Extract the [X, Y] coordinate from the center of the cell holding the provided text.  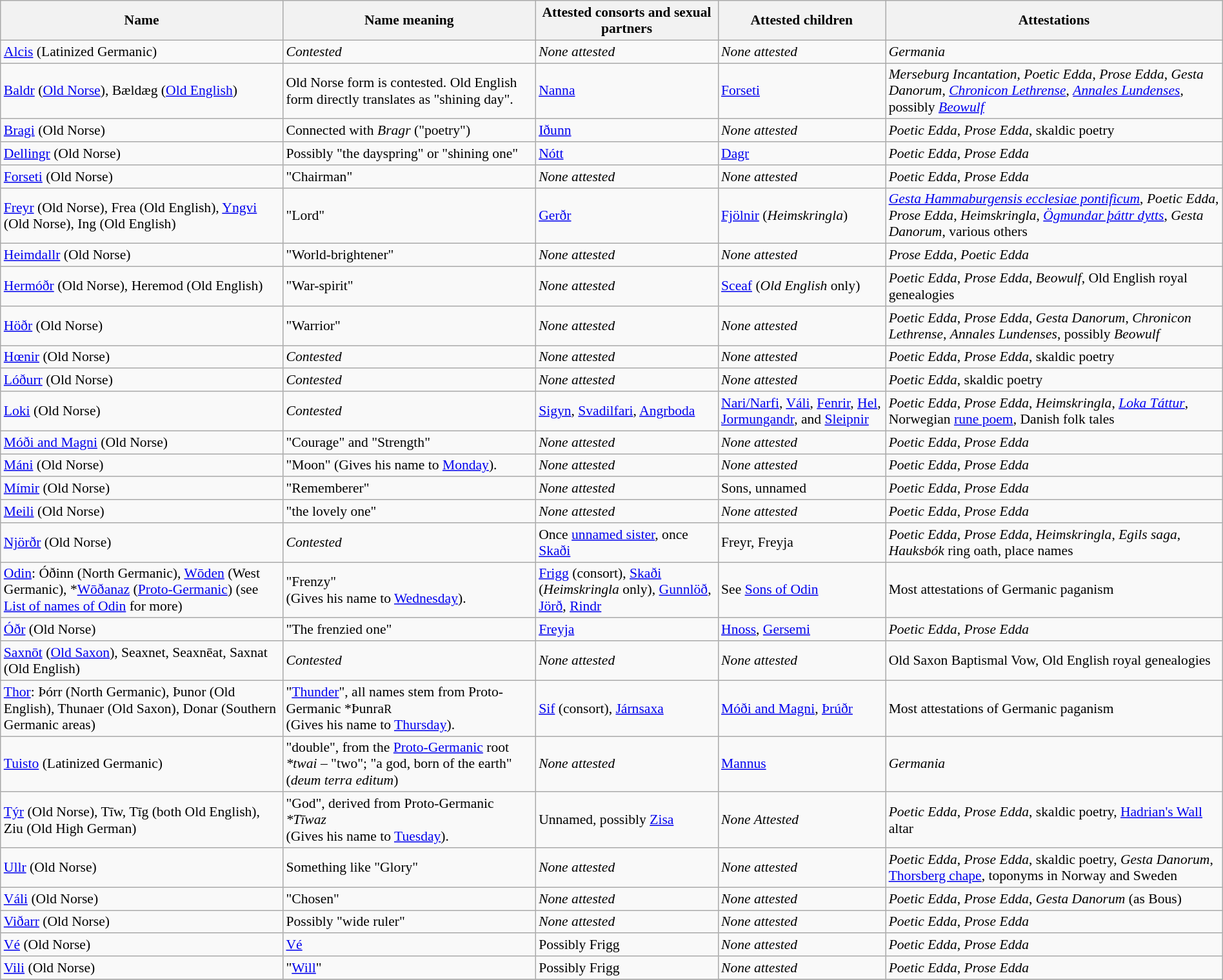
Hermóðr (Old Norse), Heremod (Old English) [142, 286]
"the lovely one" [409, 511]
Thor: Þórr (North Germanic), Þunor (Old English), Thunaer (Old Saxon), Donar (Southern Germanic areas) [142, 708]
Attested consorts and sexual partners [627, 21]
Dellingr (Old Norse) [142, 153]
Sigyn, Svadilfari, Angrboda [627, 411]
Unnamed, possibly Zisa [627, 820]
Heimdallr (Old Norse) [142, 255]
Name [142, 21]
Máni (Old Norse) [142, 465]
Forseti [802, 92]
Freyr, Freyja [802, 543]
Odin: Óðinn (North Germanic), Wōden (West Germanic), *Wōðanaz (Proto-Germanic) (see List of names of Odin for more) [142, 591]
Prose Edda, Poetic Edda [1054, 255]
Nótt [627, 153]
Viðarr (Old Norse) [142, 922]
Móði and Magni (Old Norse) [142, 442]
Tuisto (Latinized Germanic) [142, 765]
Poetic Edda, Prose Edda, skaldic poetry, Gesta Danorum, Thorsberg chape, toponyms in Norway and Sweden [1054, 868]
Höðr (Old Norse) [142, 326]
"Chairman" [409, 177]
Freyr (Old Norse), Frea (Old English), Yngvi (Old Norse), Ing (Old English) [142, 215]
Gesta Hammaburgensis ecclesiae pontificum, Poetic Edda, Prose Edda, Heimskringla, Ögmundar þáttr dytts, Gesta Danorum, various others [1054, 215]
Old Saxon Baptismal Vow, Old English royal genealogies [1054, 660]
Freyja [627, 630]
Sceaf (Old English only) [802, 286]
Poetic Edda, Prose Edda, Gesta Danorum (as Bous) [1054, 899]
Once unnamed sister, once Skaði [627, 543]
"Will" [409, 968]
Bragi (Old Norse) [142, 131]
Hnoss, Gersemi [802, 630]
Possibly "wide ruler" [409, 922]
Something like "Glory" [409, 868]
Merseburg Incantation, Poetic Edda, Prose Edda, Gesta Danorum, Chronicon Lethrense, Annales Lundenses, possibly Beowulf [1054, 92]
Lóðurr (Old Norse) [142, 380]
Njörðr (Old Norse) [142, 543]
Poetic Edda, Prose Edda, Gesta Danorum, Chronicon Lethrense, Annales Lundenses, possibly Beowulf [1054, 326]
Forseti (Old Norse) [142, 177]
"The frenzied one" [409, 630]
Týr (Old Norse), Tīw, Tīg (both Old English), Ziu (Old High German) [142, 820]
"Frenzy"(Gives his name to Wednesday). [409, 591]
"Warrior" [409, 326]
Sons, unnamed [802, 489]
Saxnōt (Old Saxon), Seaxnet, Seaxnēat, Saxnat (Old English) [142, 660]
Ullr (Old Norse) [142, 868]
Old Norse form is contested. Old English form directly translates as "shining day". [409, 92]
Attestations [1054, 21]
"God", derived from Proto-Germanic *Tīwaz(Gives his name to Tuesday). [409, 820]
Possibly "the dayspring" or "shining one" [409, 153]
Nari/Narfi, Váli, Fenrir, Hel, Jormungandr, and Sleipnir [802, 411]
"double", from the Proto-Germanic root *twai – "two"; "a god, born of the earth" (deum terra editum) [409, 765]
Dagr [802, 153]
Óðr (Old Norse) [142, 630]
Name meaning [409, 21]
Frigg (consort), Skaði (Heimskringla only), Gunnlöð, Jörð, Rindr [627, 591]
Mannus [802, 765]
Iðunn [627, 131]
"Thunder", all names stem from Proto-Germanic *ÞunraR(Gives his name to Thursday). [409, 708]
Attested children [802, 21]
"Moon" (Gives his name to Monday). [409, 465]
Poetic Edda, Prose Edda, skaldic poetry, Hadrian's Wall altar [1054, 820]
Connected with Bragr ("poetry") [409, 131]
"Lord" [409, 215]
Meili (Old Norse) [142, 511]
Loki (Old Norse) [142, 411]
Fjölnir (Heimskringla) [802, 215]
Sif (consort), Járnsaxa [627, 708]
Alcis (Latinized Germanic) [142, 52]
Váli (Old Norse) [142, 899]
Gerðr [627, 215]
Mímir (Old Norse) [142, 489]
"Chosen" [409, 899]
Hœnir (Old Norse) [142, 357]
Nanna [627, 92]
See Sons of Odin [802, 591]
Poetic Edda, Prose Edda, Heimskringla, Egils saga, Hauksbók ring oath, place names [1054, 543]
Poetic Edda, skaldic poetry [1054, 380]
None Attested [802, 820]
Vé (Old Norse) [142, 945]
Poetic Edda, Prose Edda, Beowulf, Old English royal genealogies [1054, 286]
"Rememberer" [409, 489]
Vé [409, 945]
Vili (Old Norse) [142, 968]
"War-spirit" [409, 286]
"Courage" and "Strength" [409, 442]
Móði and Magni, Þrúðr [802, 708]
Baldr (Old Norse), Bældæg (Old English) [142, 92]
Poetic Edda, Prose Edda, Heimskringla, Loka Táttur, Norwegian rune poem, Danish folk tales [1054, 411]
"World-brightener" [409, 255]
